Provide the (x, y) coordinate of the cell's center where the given text is located.  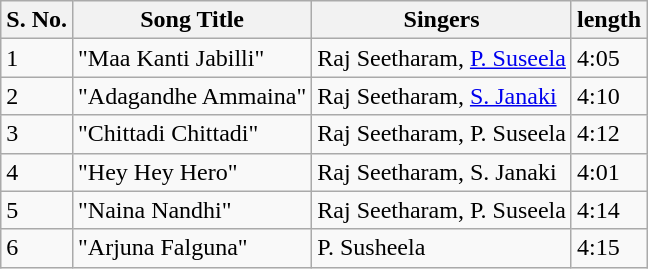
6 (37, 248)
"Adagandhe Ammaina" (192, 96)
5 (37, 210)
"Naina Nandhi" (192, 210)
Singers (442, 20)
4:05 (608, 58)
3 (37, 134)
"Hey Hey Hero" (192, 172)
S. No. (37, 20)
4:12 (608, 134)
1 (37, 58)
"Chittadi Chittadi" (192, 134)
P. Susheela (442, 248)
"Arjuna Falguna" (192, 248)
4:10 (608, 96)
2 (37, 96)
4 (37, 172)
4:14 (608, 210)
Song Title (192, 20)
4:15 (608, 248)
"Maa Kanti Jabilli" (192, 58)
4:01 (608, 172)
length (608, 20)
